From the cell containing the given text, extract its center point as [x, y] coordinate. 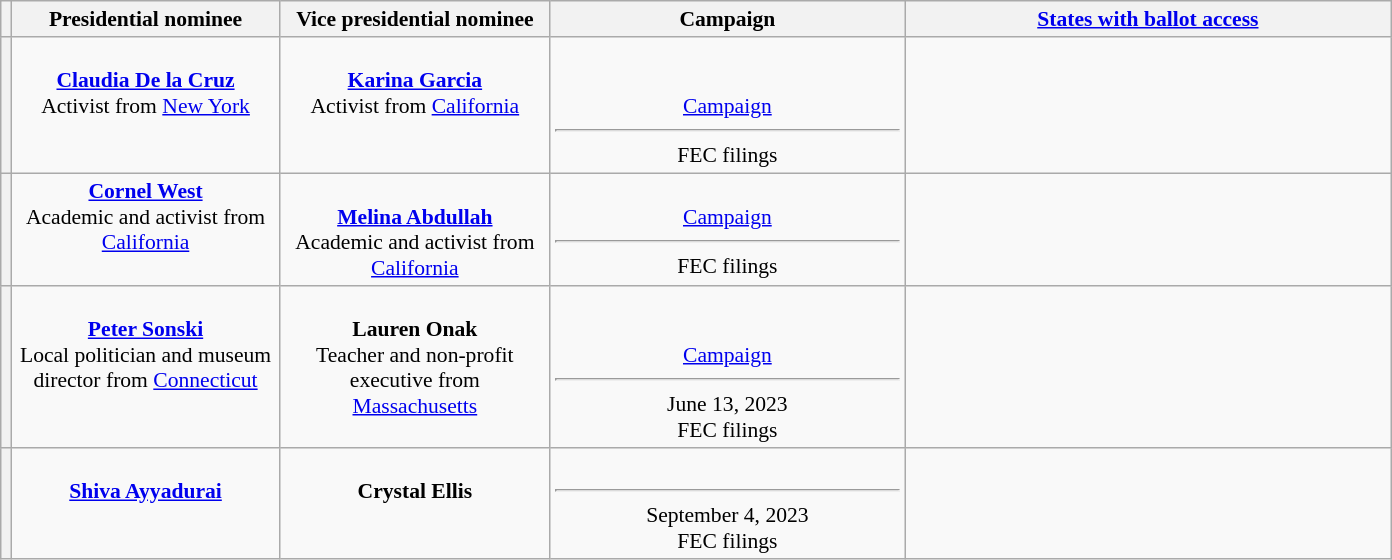
Karina GarciaActivist from California [414, 106]
CampaignJune 13, 2023FEC filings [728, 367]
Vice presidential nominee [414, 19]
Lauren OnakTeacher and non-profit executive from Massachusetts [414, 367]
September 4, 2023FEC filings [728, 504]
Crystal Ellis [414, 504]
Campaign [728, 19]
Claudia De la CruzActivist from New York [146, 106]
Melina AbdullahAcademic and activist from California [414, 229]
Peter SonskiLocal politician and museum director from Connecticut [146, 367]
Shiva Ayyadurai [146, 504]
Cornel WestAcademic and activist from California [146, 229]
Presidential nominee [146, 19]
States with ballot access [1148, 19]
